Find where the given text appears and provide that cell's center as [X, Y] coordinate. 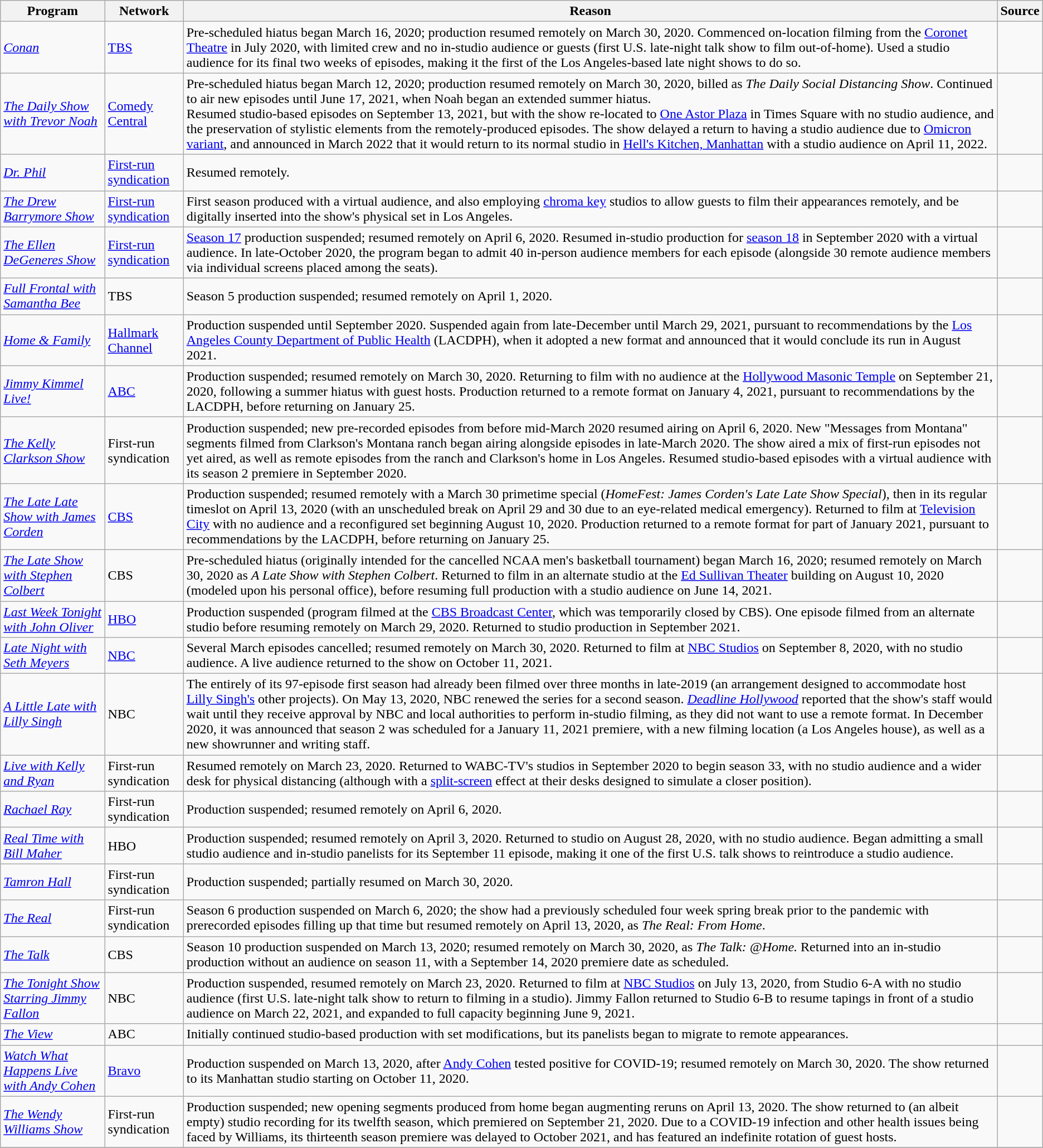
Season 5 production suspended; resumed remotely on April 1, 2020. [591, 296]
The Ellen DeGeneres Show [52, 252]
Live with Kelly and Ryan [52, 774]
The Kelly Clarkson Show [52, 450]
Full Frontal with Samantha Bee [52, 296]
Network [144, 11]
Reason [591, 11]
Dr. Phil [52, 173]
Source [1020, 11]
Resumed remotely. [591, 173]
The Late Late Show with James Corden [52, 516]
Home & Family [52, 340]
Production suspended; partially resumed on March 30, 2020. [591, 882]
The Talk [52, 954]
Program [52, 11]
The Tonight Show Starring Jimmy Fallon [52, 998]
Rachael Ray [52, 809]
The Late Show with Stephen Colbert [52, 575]
The Drew Barrymore Show [52, 208]
Watch What Happens Live with Andy Cohen [52, 1071]
Hallmark Channel [144, 340]
Jimmy Kimmel Live! [52, 391]
A Little Late with Lilly Singh [52, 714]
Conan [52, 47]
Production suspended; resumed remotely on April 6, 2020. [591, 809]
The View [52, 1034]
Late Night with Seth Meyers [52, 655]
The Real [52, 918]
The Wendy Williams Show [52, 1122]
Real Time with Bill Maher [52, 846]
Last Week Tonight with John Oliver [52, 619]
The Daily Show with Trevor Noah [52, 114]
Comedy Central [144, 114]
Bravo [144, 1071]
Initially continued studio-based production with set modifications, but its panelists began to migrate to remote appearances. [591, 1034]
Tamron Hall [52, 882]
